Extract the [x, y] coordinate from the center of the cell holding the provided text.  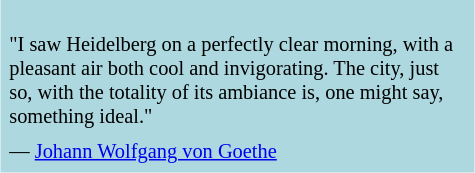
— Johann Wolfgang von Goethe [238, 152]
